Determine the [X, Y] coordinate at the center of the cell enclosing the given text.  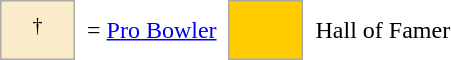
† [38, 30]
= Pro Bowler [152, 30]
